Extract the (x, y) coordinate from the center of the cell holding the provided text.  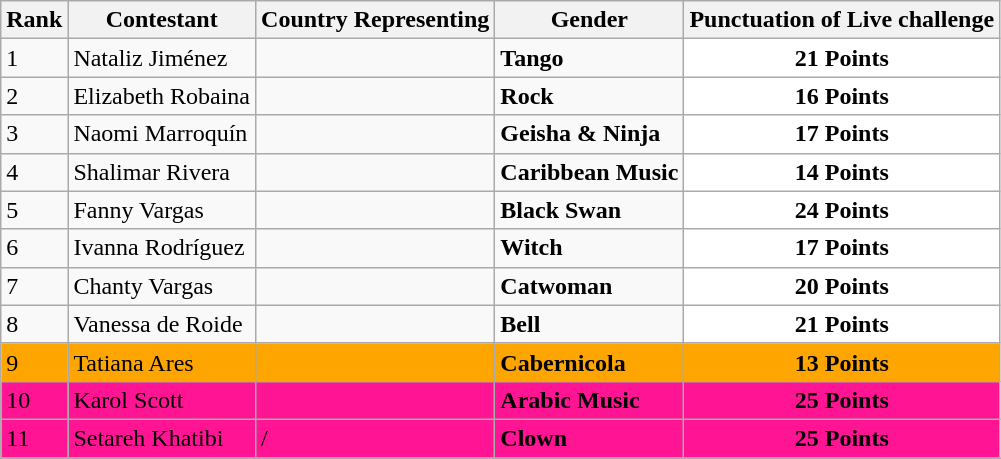
Clown (590, 438)
3 (34, 134)
11 (34, 438)
Setareh Khatibi (162, 438)
Ivanna Rodríguez (162, 248)
Contestant (162, 20)
Nataliz Jiménez (162, 58)
Karol Scott (162, 400)
Rock (590, 96)
Fanny Vargas (162, 210)
Arabic Music (590, 400)
Cabernicola (590, 362)
/ (376, 438)
Rank (34, 20)
Caribbean Music (590, 172)
Country Representing (376, 20)
8 (34, 324)
24 Points (842, 210)
20 Points (842, 286)
Bell (590, 324)
16 Points (842, 96)
Gender (590, 20)
Catwoman (590, 286)
Tatiana Ares (162, 362)
Chanty Vargas (162, 286)
6 (34, 248)
Witch (590, 248)
1 (34, 58)
4 (34, 172)
Elizabeth Robaina (162, 96)
Tango (590, 58)
Shalimar Rivera (162, 172)
Punctuation of Live challenge (842, 20)
Vanessa de Roide (162, 324)
13 Points (842, 362)
10 (34, 400)
9 (34, 362)
Black Swan (590, 210)
2 (34, 96)
14 Points (842, 172)
Geisha & Ninja (590, 134)
5 (34, 210)
Naomi Marroquín (162, 134)
7 (34, 286)
